Return the [X, Y] coordinate for the center point of the cell that contains the specified text.  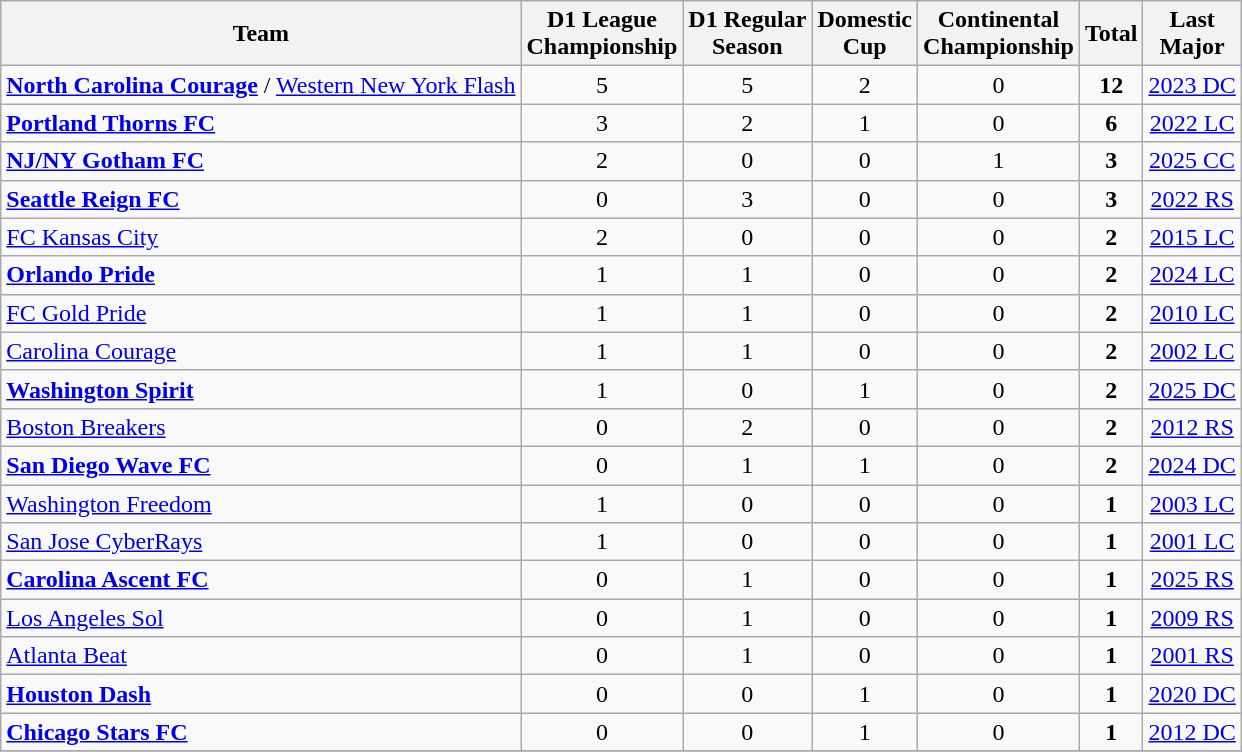
2009 RS [1192, 618]
D1 LeagueChampionship [602, 34]
2024 LC [1192, 275]
2022 LC [1192, 123]
2012 RS [1192, 427]
2020 DC [1192, 694]
Carolina Ascent FC [261, 580]
2001 RS [1192, 656]
Total [1111, 34]
Washington Spirit [261, 389]
2023 DC [1192, 85]
2025 RS [1192, 580]
LastMajor [1192, 34]
D1 RegularSeason [748, 34]
Team [261, 34]
2012 DC [1192, 732]
FC Kansas City [261, 237]
Carolina Courage [261, 351]
2022 RS [1192, 199]
Orlando Pride [261, 275]
2025 CC [1192, 161]
Los Angeles Sol [261, 618]
2003 LC [1192, 503]
2015 LC [1192, 237]
2010 LC [1192, 313]
Seattle Reign FC [261, 199]
North Carolina Courage / Western New York Flash [261, 85]
Chicago Stars FC [261, 732]
2025 DC [1192, 389]
2002 LC [1192, 351]
San Diego Wave FC [261, 465]
2001 LC [1192, 542]
Washington Freedom [261, 503]
2024 DC [1192, 465]
Atlanta Beat [261, 656]
6 [1111, 123]
Houston Dash [261, 694]
Portland Thorns FC [261, 123]
San Jose CyberRays [261, 542]
FC Gold Pride [261, 313]
Boston Breakers [261, 427]
DomesticCup [865, 34]
NJ/NY Gotham FC [261, 161]
ContinentalChampionship [999, 34]
12 [1111, 85]
